Output the [x, y] coordinate of the center of the cell containing the given text.  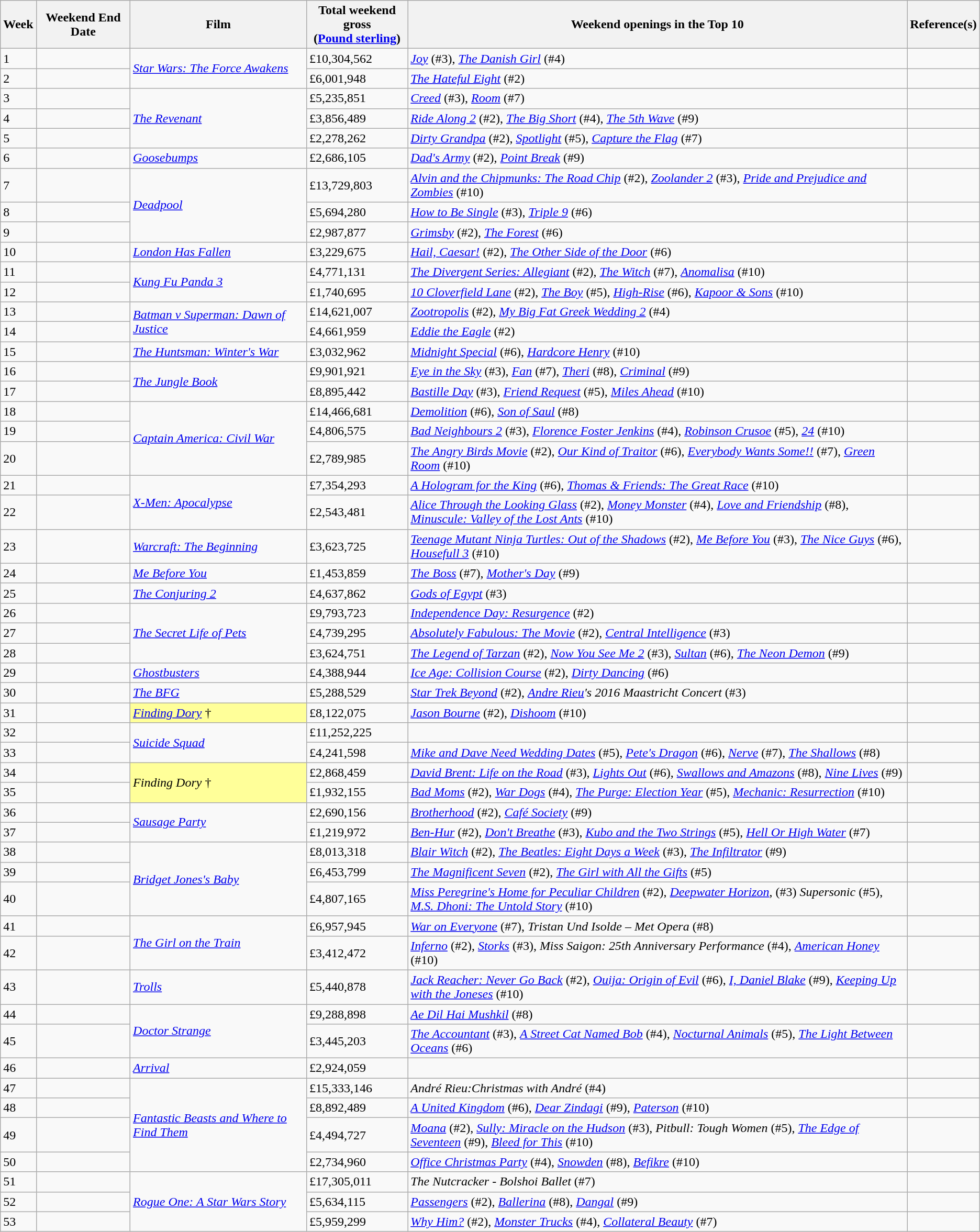
Film [219, 25]
47 [18, 1088]
Reference(s) [943, 25]
Doctor Strange [219, 1031]
£1,219,972 [357, 832]
Ride Along 2 (#2), The Big Short (#4), The 5th Wave (#9) [658, 118]
£4,241,598 [357, 753]
£2,868,459 [357, 772]
41 [18, 926]
7 [18, 185]
Fantastic Beasts and Where to Find Them [219, 1125]
Batman v Superman: Dawn of Justice [219, 322]
Grimsby (#2), The Forest (#6) [658, 232]
33 [18, 753]
10 Cloverfield Lane (#2), The Boy (#5), High-Rise (#6), Kapoor & Sons (#10) [658, 292]
46 [18, 1068]
Alice Through the Looking Glass (#2), Money Monster (#4), Love and Friendship (#8), Minuscule: Valley of the Lost Ants (#10) [658, 512]
Sausage Party [219, 822]
London Has Fallen [219, 252]
£3,624,751 [357, 653]
5 [18, 138]
16 [18, 372]
£2,686,105 [357, 158]
53 [18, 1222]
Creed (#3), Room (#7) [658, 98]
War on Everyone (#7), Tristan Und Isolde – Met Opera (#8) [658, 926]
Alvin and the Chipmunks: The Road Chip (#2), Zoolander 2 (#3), Pride and Prejudice and Zombies (#10) [658, 185]
£3,032,962 [357, 352]
£4,739,295 [357, 633]
£6,001,948 [357, 79]
20 [18, 458]
Weekend End Date [83, 25]
Me Before You [219, 573]
£13,729,803 [357, 185]
£2,987,877 [357, 232]
Ae Dil Hai Mushkil (#8) [658, 1014]
31 [18, 713]
The Jungle Book [219, 382]
Why Him? (#2), Monster Trucks (#4), Collateral Beauty (#7) [658, 1222]
£3,623,725 [357, 546]
The Divergent Series: Allegiant (#2), The Witch (#7), Anomalisa (#10) [658, 272]
The Conjuring 2 [219, 593]
£4,807,165 [357, 899]
£8,895,442 [357, 391]
£5,440,878 [357, 987]
£10,304,562 [357, 59]
Ben-Hur (#2), Don't Breathe (#3), Kubo and the Two Strings (#5), Hell Or High Water (#7) [658, 832]
Absolutely Fabulous: The Movie (#2), Central Intelligence (#3) [658, 633]
Eddie the Eagle (#2) [658, 332]
Jack Reacher: Never Go Back (#2), Ouija: Origin of Evil (#6), I, Daniel Blake (#9), Keeping Up with the Joneses (#10) [658, 987]
The Girl on the Train [219, 943]
Teenage Mutant Ninja Turtles: Out of the Shadows (#2), Me Before You (#3), The Nice Guys (#6), Housefull 3 (#10) [658, 546]
42 [18, 953]
38 [18, 852]
49 [18, 1135]
The BFG [219, 693]
Moana (#2), Sully: Miracle on the Hudson (#3), Pitbull: Tough Women (#5), The Edge of Seventeen (#9), Bleed for This (#10) [658, 1135]
A United Kingdom (#6), Dear Zindagi (#9), Paterson (#10) [658, 1108]
24 [18, 573]
52 [18, 1202]
25 [18, 593]
Bad Moms (#2), War Dogs (#4), The Purge: Election Year (#5), Mechanic: Resurrection (#10) [658, 792]
£3,412,472 [357, 953]
14 [18, 332]
£9,793,723 [357, 613]
34 [18, 772]
The Secret Life of Pets [219, 633]
£2,543,481 [357, 512]
£14,466,681 [357, 411]
£2,789,985 [357, 458]
30 [18, 693]
£4,637,862 [357, 593]
Bastille Day (#3), Friend Request (#5), Miles Ahead (#10) [658, 391]
Arrival [219, 1068]
£3,856,489 [357, 118]
Dad's Army (#2), Point Break (#9) [658, 158]
The Boss (#7), Mother's Day (#9) [658, 573]
Miss Peregrine's Home for Peculiar Children (#2), Deepwater Horizon, (#3) Supersonic (#5), M.S. Dhoni: The Untold Story (#10) [658, 899]
£8,122,075 [357, 713]
40 [18, 899]
Passengers (#2), Ballerina (#8), Dangal (#9) [658, 1202]
Office Christmas Party (#4), Snowden (#8), Befikre (#10) [658, 1162]
28 [18, 653]
29 [18, 673]
15 [18, 352]
32 [18, 733]
Rogue One: A Star Wars Story [219, 1202]
£5,694,280 [357, 212]
£8,892,489 [357, 1108]
Ice Age: Collision Course (#2), Dirty Dancing (#6) [658, 673]
£4,771,131 [357, 272]
£2,690,156 [357, 812]
50 [18, 1162]
£7,354,293 [357, 485]
22 [18, 512]
9 [18, 232]
£1,453,859 [357, 573]
6 [18, 158]
Inferno (#2), Storks (#3), Miss Saigon: 25th Anniversary Performance (#4), American Honey (#10) [658, 953]
Star Trek Beyond (#2), Andre Rieu's 2016 Maastricht Concert (#3) [658, 693]
8 [18, 212]
Independence Day: Resurgence (#2) [658, 613]
48 [18, 1108]
£2,278,262 [357, 138]
£9,901,921 [357, 372]
The Accountant (#3), A Street Cat Named Bob (#4), Nocturnal Animals (#5), The Light Between Oceans (#6) [658, 1041]
£5,634,115 [357, 1202]
44 [18, 1014]
35 [18, 792]
£17,305,011 [357, 1182]
Captain America: Civil War [219, 439]
The Magnificent Seven (#2), The Girl with All the Gifts (#5) [658, 872]
A Hologram for the King (#6), Thomas & Friends: The Great Race (#10) [658, 485]
The Huntsman: Winter's War [219, 352]
£4,388,944 [357, 673]
11 [18, 272]
Bridget Jones's Baby [219, 879]
Dirty Grandpa (#2), Spotlight (#5), Capture the Flag (#7) [658, 138]
The Angry Birds Movie (#2), Our Kind of Traitor (#6), Everybody Wants Some!! (#7), Green Room (#10) [658, 458]
1 [18, 59]
£6,453,799 [357, 872]
Kung Fu Panda 3 [219, 282]
Gods of Egypt (#3) [658, 593]
17 [18, 391]
Hail, Caesar! (#2), The Other Side of the Door (#6) [658, 252]
Weekend openings in the Top 10 [658, 25]
How to Be Single (#3), Triple 9 (#6) [658, 212]
21 [18, 485]
£3,445,203 [357, 1041]
£6,957,945 [357, 926]
45 [18, 1041]
23 [18, 546]
Week [18, 25]
£4,661,959 [357, 332]
£1,740,695 [357, 292]
Jason Bourne (#2), Dishoom (#10) [658, 713]
19 [18, 431]
Mike and Dave Need Wedding Dates (#5), Pete's Dragon (#6), Nerve (#7), The Shallows (#8) [658, 753]
£5,959,299 [357, 1222]
10 [18, 252]
The Hateful Eight (#2) [658, 79]
Bad Neighbours 2 (#3), Florence Foster Jenkins (#4), Robinson Crusoe (#5), 24 (#10) [658, 431]
Trolls [219, 987]
Demolition (#6), Son of Saul (#8) [658, 411]
Blair Witch (#2), The Beatles: Eight Days a Week (#3), The Infiltrator (#9) [658, 852]
Star Wars: The Force Awakens [219, 69]
£9,288,898 [357, 1014]
18 [18, 411]
£14,621,007 [357, 312]
£3,229,675 [357, 252]
£2,924,059 [357, 1068]
The Nutcracker - Bolshoi Ballet (#7) [658, 1182]
Eye in the Sky (#3), Fan (#7), Theri (#8), Criminal (#9) [658, 372]
André Rieu:Christmas with André (#4) [658, 1088]
Joy (#3), The Danish Girl (#4) [658, 59]
The Revenant [219, 118]
Total weekend gross(Pound sterling) [357, 25]
Suicide Squad [219, 743]
27 [18, 633]
Deadpool [219, 205]
51 [18, 1182]
Warcraft: The Beginning [219, 546]
Ghostbusters [219, 673]
£5,288,529 [357, 693]
2 [18, 79]
X-Men: Apocalypse [219, 502]
£8,013,318 [357, 852]
£11,252,225 [357, 733]
Goosebumps [219, 158]
Zootropolis (#2), My Big Fat Greek Wedding 2 (#4) [658, 312]
39 [18, 872]
26 [18, 613]
12 [18, 292]
£4,494,727 [357, 1135]
37 [18, 832]
£15,333,146 [357, 1088]
£2,734,960 [357, 1162]
David Brent: Life on the Road (#3), Lights Out (#6), Swallows and Amazons (#8), Nine Lives (#9) [658, 772]
36 [18, 812]
The Legend of Tarzan (#2), Now You See Me 2 (#3), Sultan (#6), The Neon Demon (#9) [658, 653]
£4,806,575 [357, 431]
4 [18, 118]
43 [18, 987]
Midnight Special (#6), Hardcore Henry (#10) [658, 352]
£1,932,155 [357, 792]
Brotherhood (#2), Café Society (#9) [658, 812]
13 [18, 312]
£5,235,851 [357, 98]
3 [18, 98]
